Return (X, Y) of the center of cell containing provided text 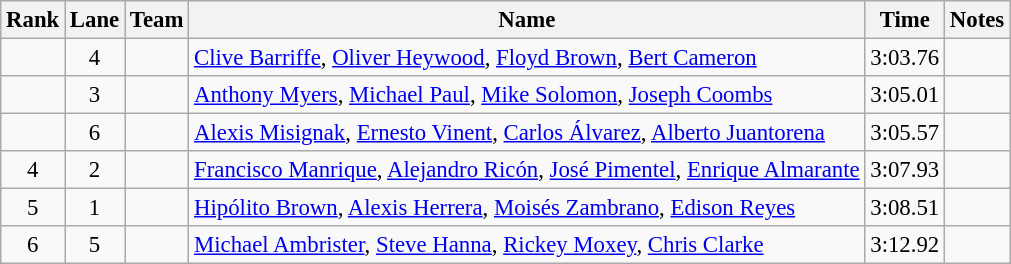
3:08.51 (905, 208)
3:12.92 (905, 245)
3 (95, 95)
Lane (95, 20)
3:07.93 (905, 170)
Alexis Misignak, Ernesto Vinent, Carlos Álvarez, Alberto Juantorena (527, 133)
Michael Ambrister, Steve Hanna, Rickey Moxey, Chris Clarke (527, 245)
3:05.01 (905, 95)
1 (95, 208)
Francisco Manrique, Alejandro Ricón, José Pimentel, Enrique Almarante (527, 170)
3:03.76 (905, 58)
Notes (978, 20)
Clive Barriffe, Oliver Heywood, Floyd Brown, Bert Cameron (527, 58)
Anthony Myers, Michael Paul, Mike Solomon, Joseph Coombs (527, 95)
2 (95, 170)
Time (905, 20)
Team (157, 20)
3:05.57 (905, 133)
Name (527, 20)
Rank (33, 20)
Hipólito Brown, Alexis Herrera, Moisés Zambrano, Edison Reyes (527, 208)
